Determine the [X, Y] coordinate at the center of the cell enclosing the given text.  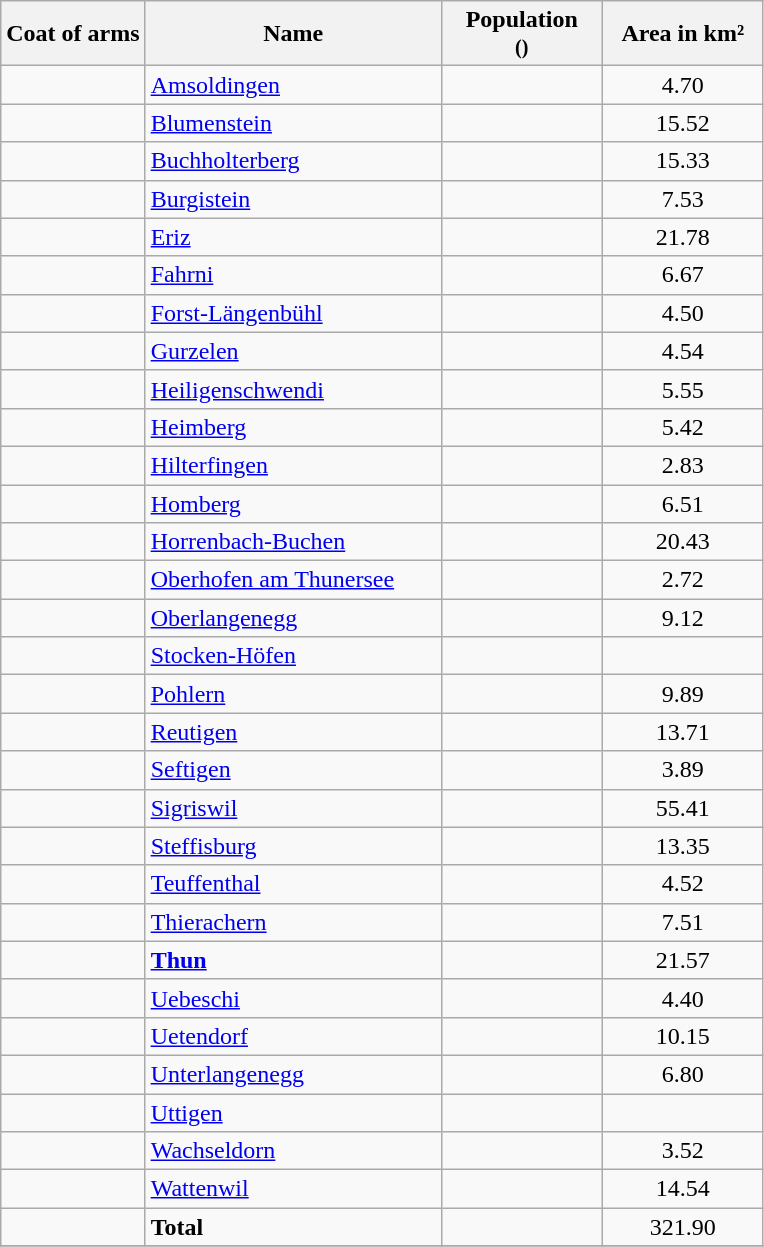
2.83 [682, 465]
14.54 [682, 1189]
Population() [522, 34]
55.41 [682, 808]
Thun [293, 960]
Fahrni [293, 275]
Homberg [293, 503]
Total [293, 1227]
4.54 [682, 351]
Sigriswil [293, 808]
10.15 [682, 1036]
7.53 [682, 199]
3.52 [682, 1151]
Eriz [293, 237]
Name [293, 34]
15.33 [682, 161]
9.89 [682, 694]
4.40 [682, 998]
Seftigen [293, 770]
Stocken-Höfen [293, 656]
4.70 [682, 85]
Heimberg [293, 427]
Coat of arms [73, 34]
Heiligenschwendi [293, 389]
Uetendorf [293, 1036]
7.51 [682, 922]
Oberhofen am Thunersee [293, 580]
3.89 [682, 770]
Oberlangenegg [293, 618]
6.67 [682, 275]
15.52 [682, 123]
13.71 [682, 732]
Unterlangenegg [293, 1074]
5.55 [682, 389]
Amsoldingen [293, 85]
Wachseldorn [293, 1151]
5.42 [682, 427]
Burgistein [293, 199]
321.90 [682, 1227]
13.35 [682, 846]
Forst-Längenbühl [293, 313]
21.57 [682, 960]
Blumenstein [293, 123]
Uebeschi [293, 998]
Thierachern [293, 922]
4.52 [682, 884]
Buchholterberg [293, 161]
Gurzelen [293, 351]
Area in km² [682, 34]
Pohlern [293, 694]
Hilterfingen [293, 465]
Wattenwil [293, 1189]
4.50 [682, 313]
Uttigen [293, 1113]
9.12 [682, 618]
Reutigen [293, 732]
21.78 [682, 237]
2.72 [682, 580]
6.80 [682, 1074]
Steffisburg [293, 846]
6.51 [682, 503]
Horrenbach-Buchen [293, 542]
20.43 [682, 542]
Teuffenthal [293, 884]
